Search for the cell housing the specified text and yield its (X, Y) center coordinate. 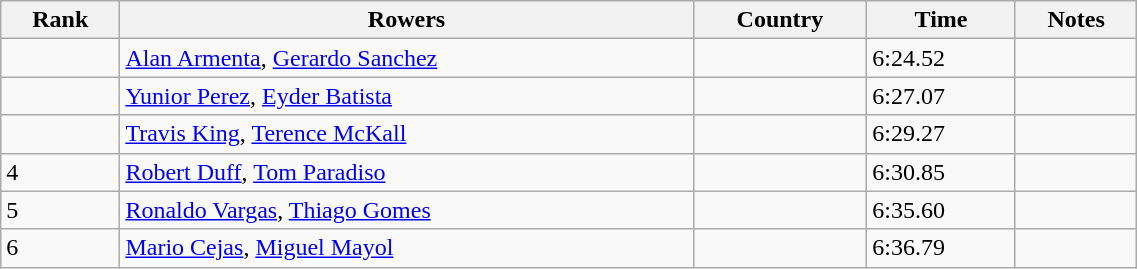
Rank (60, 20)
5 (60, 210)
6:24.52 (942, 58)
Travis King, Terence McKall (406, 134)
Notes (1076, 20)
Rowers (406, 20)
4 (60, 172)
Time (942, 20)
6:35.60 (942, 210)
Alan Armenta, Gerardo Sanchez (406, 58)
6 (60, 248)
Mario Cejas, Miguel Mayol (406, 248)
Robert Duff, Tom Paradiso (406, 172)
Country (780, 20)
Ronaldo Vargas, Thiago Gomes (406, 210)
Yunior Perez, Eyder Batista (406, 96)
6:30.85 (942, 172)
6:27.07 (942, 96)
6:29.27 (942, 134)
6:36.79 (942, 248)
